Provide the [x, y] coordinate of the cell's center where the given text is located.  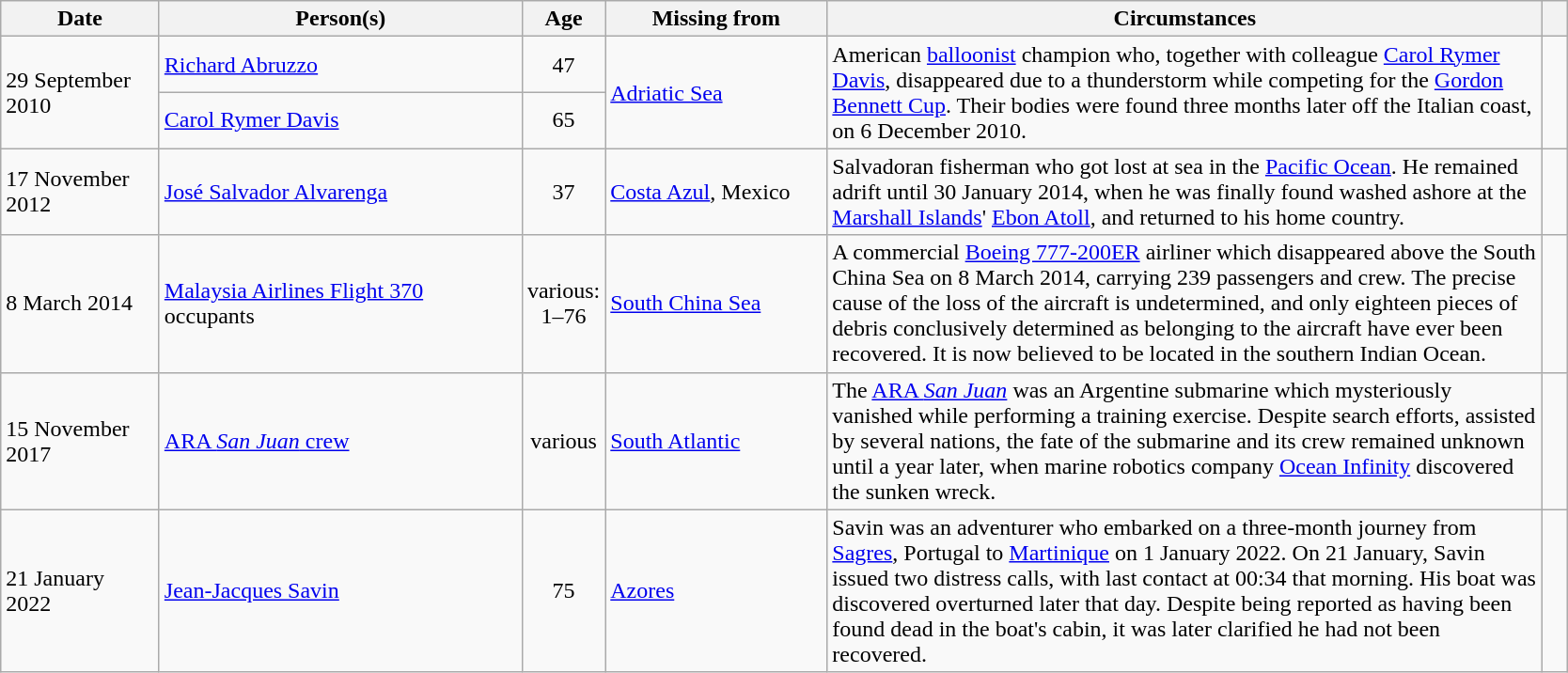
Richard Abruzzo [340, 65]
Malaysia Airlines Flight 370 occupants [340, 304]
Costa Azul, Mexico [716, 192]
Carol Rymer Davis [340, 120]
ARA San Juan crew [340, 441]
various [563, 441]
South Atlantic [716, 441]
Person(s) [340, 19]
Adriatic Sea [716, 92]
29 September 2010 [81, 92]
21 January 2022 [81, 590]
South China Sea [716, 304]
José Salvador Alvarenga [340, 192]
Jean-Jacques Savin [340, 590]
Missing from [716, 19]
75 [563, 590]
17 November 2012 [81, 192]
Date [81, 19]
Azores [716, 590]
various: 1–76 [563, 304]
15 November 2017 [81, 441]
47 [563, 65]
8 March 2014 [81, 304]
65 [563, 120]
Circumstances [1184, 19]
Age [563, 19]
37 [563, 192]
